Extract the (X, Y) coordinate from the center of the cell holding the provided text.  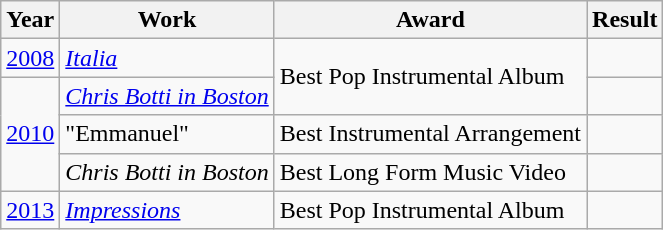
Best Long Form Music Video (430, 172)
Year (30, 20)
Result (625, 20)
Best Instrumental Arrangement (430, 134)
2010 (30, 134)
2013 (30, 210)
Award (430, 20)
2008 (30, 58)
Impressions (167, 210)
Italia (167, 58)
Work (167, 20)
"Emmanuel" (167, 134)
